Return [x, y] of the center of cell containing provided text 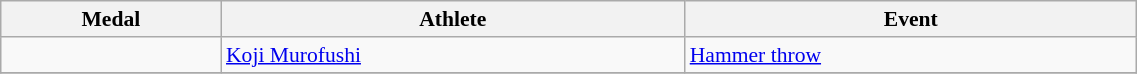
Hammer throw [911, 55]
Koji Murofushi [453, 55]
Athlete [453, 19]
Medal [111, 19]
Event [911, 19]
